Find where the given text appears and provide that cell's center as [X, Y] coordinate. 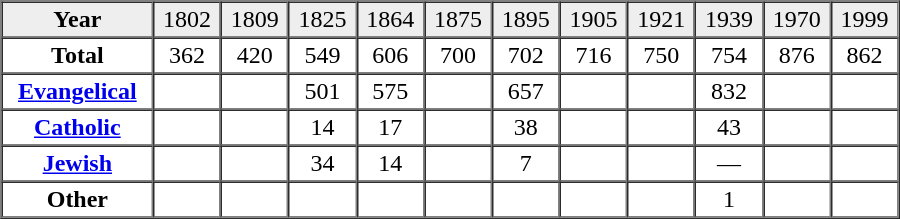
362 [187, 56]
Catholic [78, 128]
754 [729, 56]
1895 [526, 20]
1802 [187, 20]
549 [323, 56]
575 [390, 92]
657 [526, 92]
7 [526, 164]
700 [458, 56]
Other [78, 200]
1970 [797, 20]
606 [390, 56]
1905 [594, 20]
— [729, 164]
1 [729, 200]
1809 [255, 20]
Total [78, 56]
Jewish [78, 164]
750 [661, 56]
Evangelical [78, 92]
716 [594, 56]
832 [729, 92]
Year [78, 20]
38 [526, 128]
1921 [661, 20]
1864 [390, 20]
1999 [865, 20]
34 [323, 164]
1875 [458, 20]
702 [526, 56]
43 [729, 128]
501 [323, 92]
862 [865, 56]
17 [390, 128]
1939 [729, 20]
876 [797, 56]
420 [255, 56]
1825 [323, 20]
